Extract the [X, Y] coordinate from the center of the cell holding the provided text.  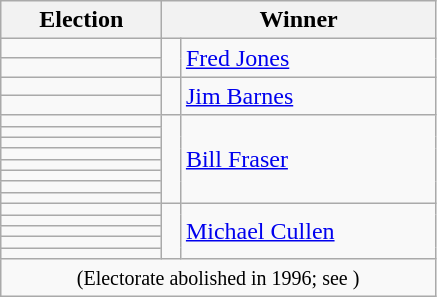
Bill Fraser [308, 159]
Michael Cullen [308, 230]
Jim Barnes [308, 96]
Fred Jones [308, 58]
(Electorate abolished in 1996; see ) [218, 278]
Election [82, 20]
Winner [299, 20]
